Output the [X, Y] coordinate of the center of the cell containing the given text.  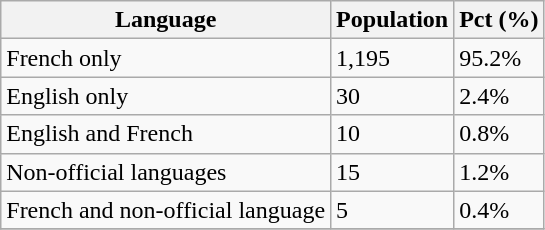
Population [392, 20]
Language [166, 20]
1,195 [392, 58]
English only [166, 96]
French only [166, 58]
0.8% [499, 134]
30 [392, 96]
Pct (%) [499, 20]
5 [392, 210]
95.2% [499, 58]
1.2% [499, 172]
English and French [166, 134]
15 [392, 172]
0.4% [499, 210]
2.4% [499, 96]
Non-official languages [166, 172]
French and non-official language [166, 210]
10 [392, 134]
